Detect which cell encompasses the target text, then output its [X, Y] center coordinate. 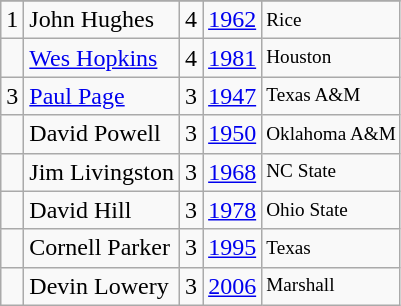
NC State [332, 172]
2006 [232, 286]
Texas A&M [332, 96]
Oklahoma A&M [332, 134]
Texas [332, 248]
1968 [232, 172]
1947 [232, 96]
Rice [332, 20]
1981 [232, 58]
1950 [232, 134]
1962 [232, 20]
Marshall [332, 286]
John Hughes [102, 20]
David Hill [102, 210]
1995 [232, 248]
Devin Lowery [102, 286]
Ohio State [332, 210]
1 [12, 20]
David Powell [102, 134]
Jim Livingston [102, 172]
Paul Page [102, 96]
Cornell Parker [102, 248]
Wes Hopkins [102, 58]
Houston [332, 58]
1978 [232, 210]
